Search for the cell housing the specified text and yield its [X, Y] center coordinate. 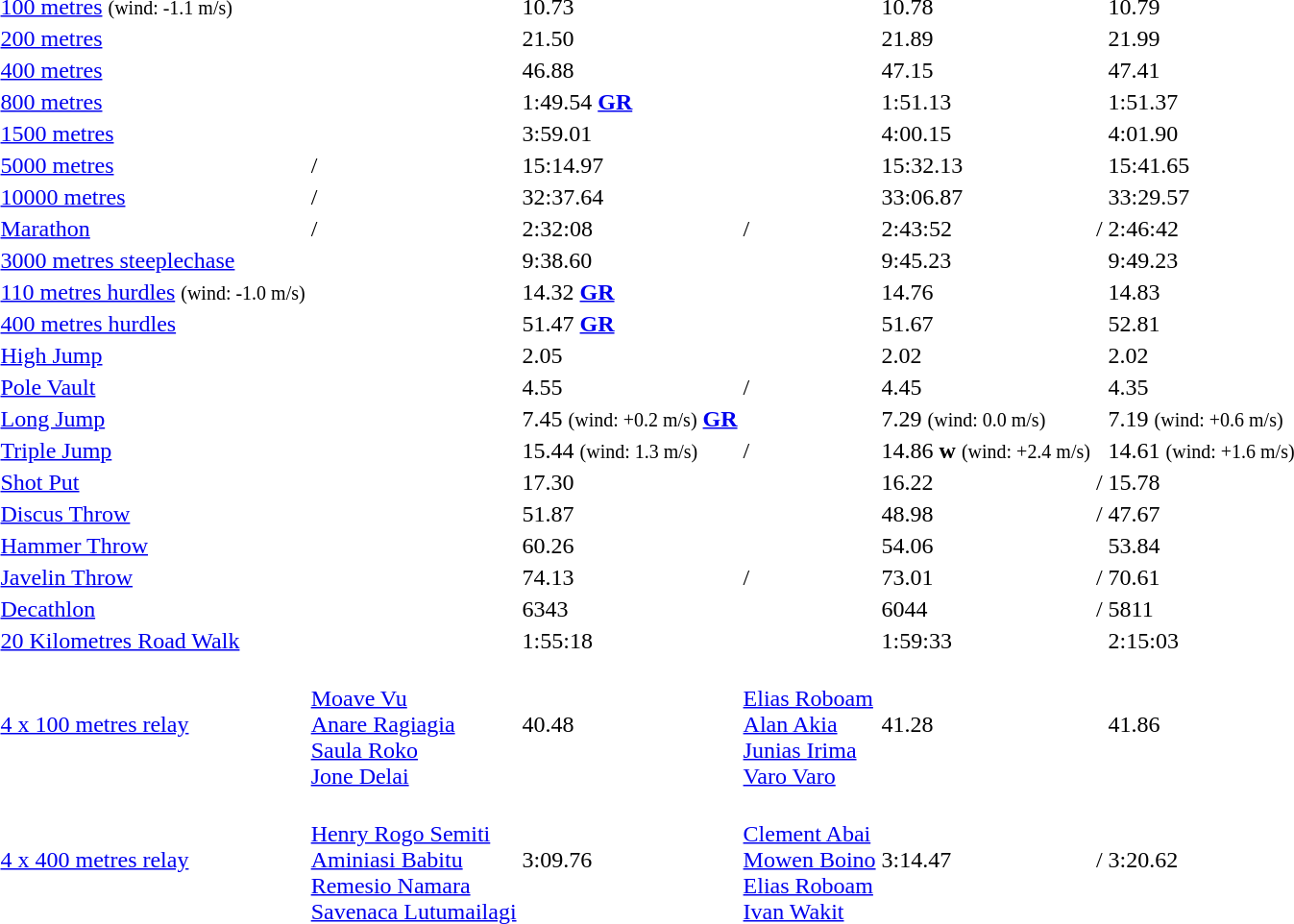
1:59:33 [986, 641]
46.88 [630, 70]
47.15 [986, 70]
1:49.54 GR [630, 102]
1:55:18 [630, 641]
1:51.13 [986, 102]
4:00.15 [986, 134]
9:38.60 [630, 260]
Moave Vu Anare Ragiagia Saula Roko Jone Delai [413, 724]
14.86 w (wind: +2.4 m/s) [986, 450]
Elias Roboam Alan Akia Junias Irima Varo Varo [809, 724]
51.67 [986, 324]
15:32.13 [986, 165]
40.48 [630, 724]
14.76 [986, 292]
6343 [630, 609]
51.87 [630, 514]
54.06 [986, 546]
17.30 [630, 482]
51.47 GR [630, 324]
16.22 [986, 482]
6044 [986, 609]
3:59.01 [630, 134]
2:43:52 [986, 229]
2.05 [630, 355]
14.32 GR [630, 292]
73.01 [986, 577]
74.13 [630, 577]
2:32:08 [630, 229]
33:06.87 [986, 197]
48.98 [986, 514]
9:45.23 [986, 260]
21.50 [630, 38]
15.44 (wind: 1.3 m/s) [630, 450]
4.55 [630, 387]
15:14.97 [630, 165]
41.28 [986, 724]
7.29 (wind: 0.0 m/s) [986, 419]
21.89 [986, 38]
2.02 [986, 355]
32:37.64 [630, 197]
7.45 (wind: +0.2 m/s) GR [630, 419]
4.45 [986, 387]
60.26 [630, 546]
